Locate the cell with the specified text and output its (x, y) center coordinate. 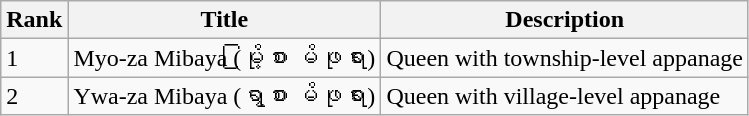
Ywa-za Mibaya (ရွာစား မိဖုရား) (224, 96)
Myo-za Mibaya (မြို့စား မိဖုရား) (224, 58)
Queen with village-level appanage (565, 96)
1 (34, 58)
Queen with township-level appanage (565, 58)
Rank (34, 20)
Description (565, 20)
2 (34, 96)
Title (224, 20)
